For the text-containing cell, return its midpoint in (X, Y) coordinate format. 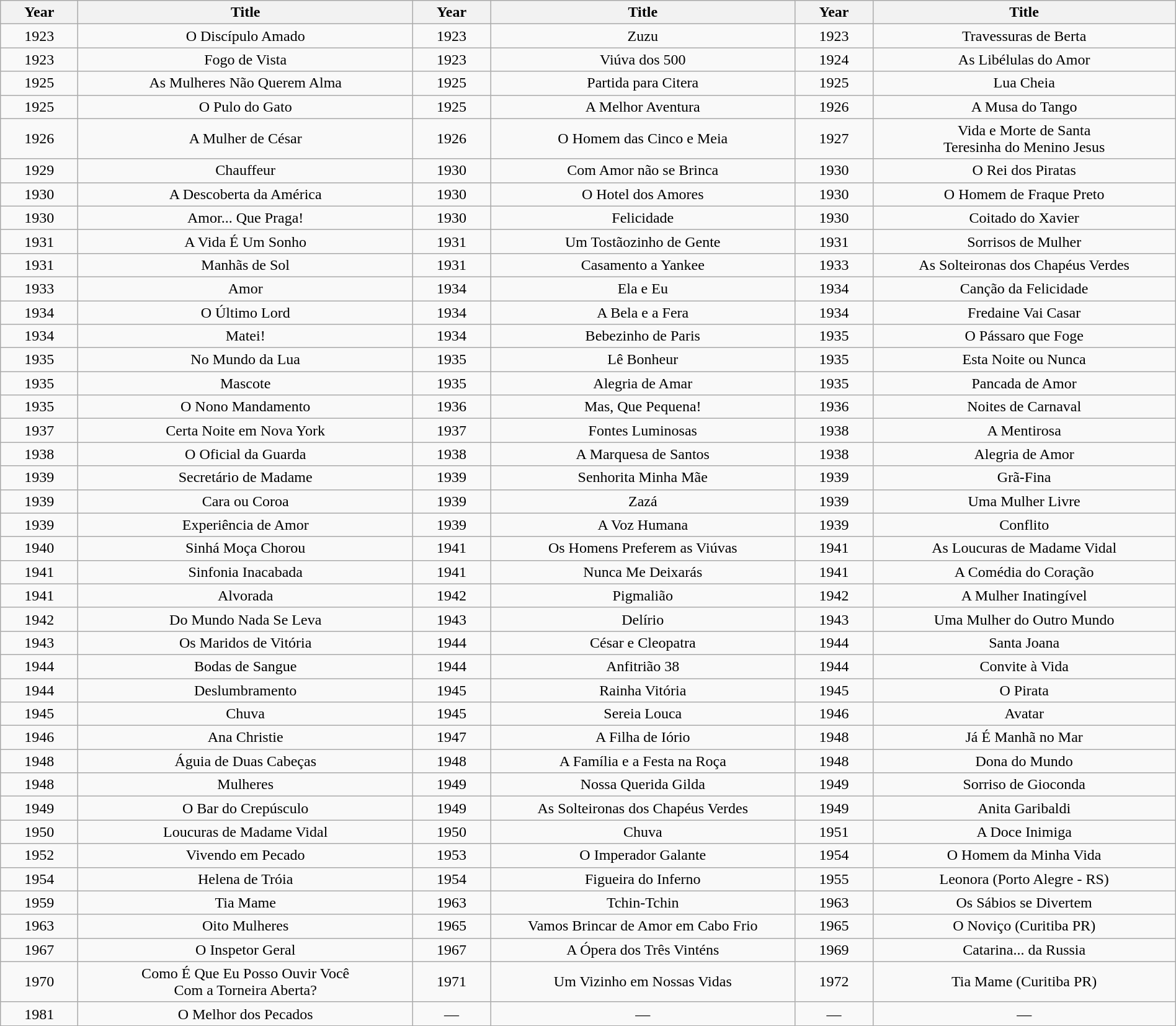
O Melhor dos Pecados (246, 1014)
Certa Noite em Nova York (246, 430)
Nossa Querida Gilda (643, 785)
Alegria de Amor (1024, 454)
1981 (40, 1014)
A Bela e a Fera (643, 312)
Pigmalião (643, 596)
Bebezinho de Paris (643, 336)
Amor (246, 288)
Fogo de Vista (246, 60)
Lua Cheia (1024, 83)
1929 (40, 171)
Convite à Vida (1024, 666)
Já É Manhã no Mar (1024, 738)
Mas, Que Pequena! (643, 407)
Como É Que Eu Posso Ouvir Você Com a Torneira Aberta? (246, 981)
Sereia Louca (643, 714)
Catarina... da Russia (1024, 950)
Uma Mulher Livre (1024, 501)
O Último Lord (246, 312)
O Pirata (1024, 690)
1951 (834, 832)
Felicidade (643, 218)
O Inspetor Geral (246, 950)
Senhorita Minha Mãe (643, 478)
A Musa do Tango (1024, 107)
Os Maridos de Vitória (246, 643)
Os Sábios se Divertem (1024, 903)
A Mulher de César (246, 139)
Vida e Morte de Santa Teresinha do Menino Jesus (1024, 139)
Tchin-Tchin (643, 903)
Deslumbramento (246, 690)
A Doce Inimiga (1024, 832)
A Marquesa de Santos (643, 454)
Ela e Eu (643, 288)
Zazá (643, 501)
Casamento a Yankee (643, 265)
Canção da Felicidade (1024, 288)
Delírio (643, 619)
Alegria de Amar (643, 383)
O Noviço (Curitiba PR) (1024, 926)
Dona do Mundo (1024, 761)
Fontes Luminosas (643, 430)
O Pássaro que Foge (1024, 336)
Vamos Brincar de Amor em Cabo Frio (643, 926)
O Discípulo Amado (246, 36)
Mulheres (246, 785)
Fredaine Vai Casar (1024, 312)
A Descoberta da América (246, 194)
O Imperador Galante (643, 855)
Um Vizinho em Nossas Vidas (643, 981)
1947 (452, 738)
Do Mundo Nada Se Leva (246, 619)
Pancada de Amor (1024, 383)
Vivendo em Pecado (246, 855)
Mascote (246, 383)
Anfitrião 38 (643, 666)
Um Tostãozinho de Gente (643, 241)
A Vida É Um Sonho (246, 241)
Bodas de Sangue (246, 666)
O Homem de Fraque Preto (1024, 194)
Viúva dos 500 (643, 60)
Oito Mulheres (246, 926)
Santa Joana (1024, 643)
Avatar (1024, 714)
A Melhor Aventura (643, 107)
1955 (834, 879)
1972 (834, 981)
As Mulheres Não Querem Alma (246, 83)
O Homem das Cinco e Meia (643, 139)
Sorriso de Gioconda (1024, 785)
1940 (40, 548)
Coitado do Xavier (1024, 218)
Zuzu (643, 36)
O Nono Mandamento (246, 407)
1969 (834, 950)
1970 (40, 981)
Tia Mame (246, 903)
Rainha Vitória (643, 690)
Os Homens Preferem as Viúvas (643, 548)
Anita Garibaldi (1024, 808)
O Pulo do Gato (246, 107)
Loucuras de Madame Vidal (246, 832)
Águia de Duas Cabeças (246, 761)
Partida para Citera (643, 83)
O Oficial da Guarda (246, 454)
Alvorada (246, 596)
Amor... Que Praga! (246, 218)
Sinhá Moça Chorou (246, 548)
Helena de Tróia (246, 879)
Lê Bonheur (643, 360)
1927 (834, 139)
1953 (452, 855)
1952 (40, 855)
Nunca Me Deixarás (643, 572)
A Filha de Iório (643, 738)
1959 (40, 903)
Secretário de Madame (246, 478)
1971 (452, 981)
A Família e a Festa na Roça (643, 761)
Chauffeur (246, 171)
Cara ou Coroa (246, 501)
Figueira do Inferno (643, 879)
Manhãs de Sol (246, 265)
O Bar do Crepúsculo (246, 808)
A Voz Humana (643, 525)
A Comédia do Coração (1024, 572)
Experiência de Amor (246, 525)
Grã-Fina (1024, 478)
Esta Noite ou Nunca (1024, 360)
O Homem da Minha Vida (1024, 855)
Leonora (Porto Alegre - RS) (1024, 879)
Com Amor não se Brinca (643, 171)
A Mentirosa (1024, 430)
Travessuras de Berta (1024, 36)
As Libélulas do Amor (1024, 60)
Conflito (1024, 525)
1924 (834, 60)
Noites de Carnaval (1024, 407)
César e Cleopatra (643, 643)
Ana Christie (246, 738)
Matei! (246, 336)
As Loucuras de Madame Vidal (1024, 548)
Sorrisos de Mulher (1024, 241)
No Mundo da Lua (246, 360)
A Mulher Inatingível (1024, 596)
A Ópera dos Três Vinténs (643, 950)
Tia Mame (Curitiba PR) (1024, 981)
O Rei dos Piratas (1024, 171)
O Hotel dos Amores (643, 194)
Uma Mulher do Outro Mundo (1024, 619)
Sinfonia Inacabada (246, 572)
